Locate the cell with the specified text and output its (x, y) center coordinate. 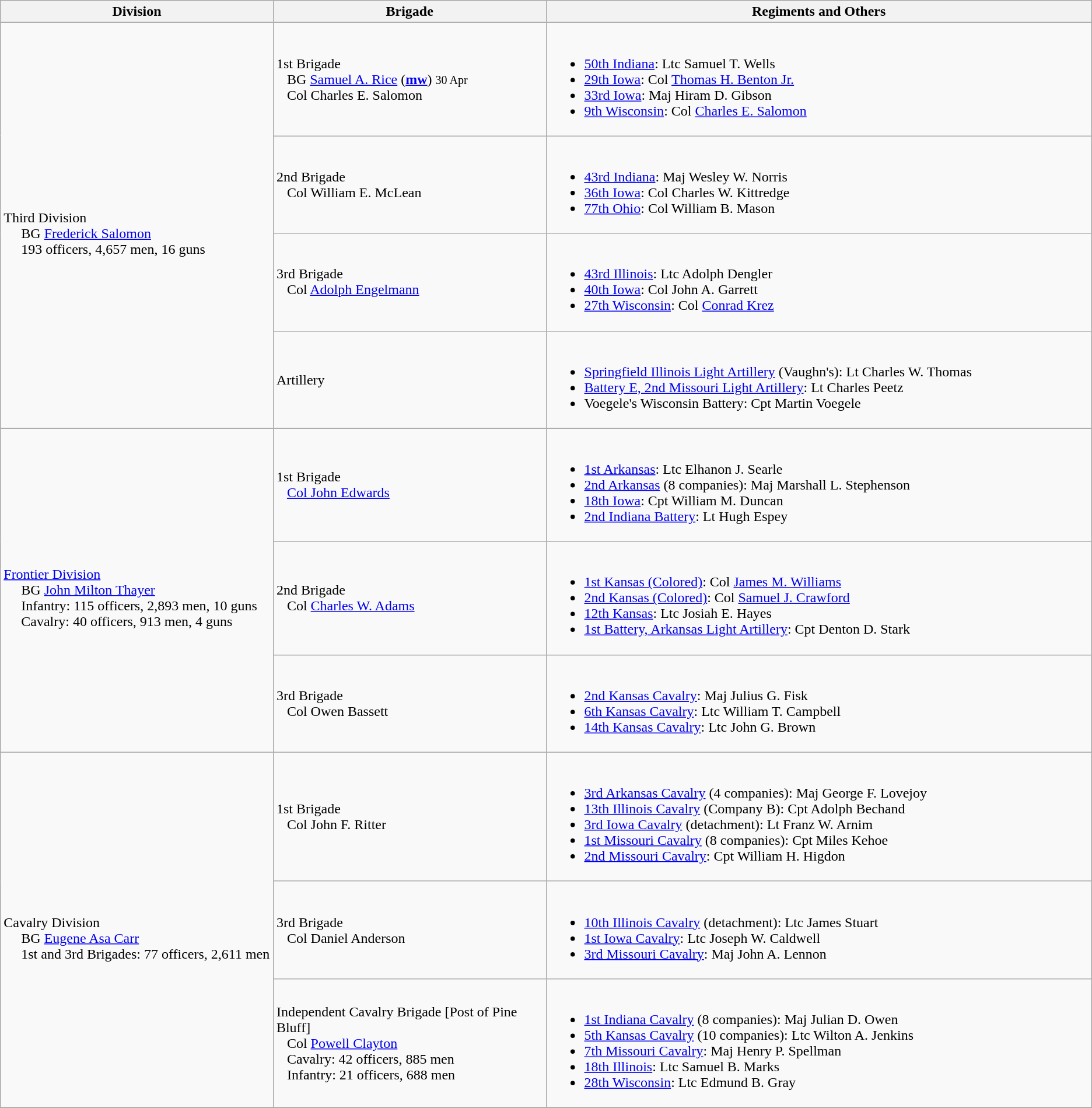
3rd Brigade Col Owen Bassett (409, 704)
50th Indiana: Ltc Samuel T. Wells29th Iowa: Col Thomas H. Benton Jr.33rd Iowa: Maj Hiram D. Gibson9th Wisconsin: Col Charles E. Salomon (819, 79)
2nd Brigade Col Charles W. Adams (409, 598)
10th Illinois Cavalry (detachment): Ltc James Stuart1st Iowa Cavalry: Ltc Joseph W. Caldwell3rd Missouri Cavalry: Maj John A. Lennon (819, 930)
Brigade (409, 12)
2nd Brigade Col William E. McLean (409, 184)
1st Brigade Col John F. Ritter (409, 817)
1st Brigade BG Samuel A. Rice (mw) 30 Apr Col Charles E. Salomon (409, 79)
Artillery (409, 379)
1st Brigade Col John Edwards (409, 485)
Cavalry Division BG Eugene Asa Carr 1st and 3rd Brigades: 77 officers, 2,611 men (137, 930)
Independent Cavalry Brigade [Post of Pine Bluff] Col Powell Clayton Cavalry: 42 officers, 885 men Infantry: 21 officers, 688 men (409, 1043)
Third Division BG Frederick Salomon 193 officers, 4,657 men, 16 guns (137, 225)
43rd Indiana: Maj Wesley W. Norris36th Iowa: Col Charles W. Kittredge77th Ohio: Col William B. Mason (819, 184)
43rd Illinois: Ltc Adolph Dengler40th Iowa: Col John A. Garrett27th Wisconsin: Col Conrad Krez (819, 282)
Frontier Division BG John Milton Thayer Infantry: 115 officers, 2,893 men, 10 guns Cavalry: 40 officers, 913 men, 4 guns (137, 590)
3rd Brigade Col Daniel Anderson (409, 930)
2nd Kansas Cavalry: Maj Julius G. Fisk6th Kansas Cavalry: Ltc William T. Campbell14th Kansas Cavalry: Ltc John G. Brown (819, 704)
Division (137, 12)
Regiments and Others (819, 12)
3rd Brigade Col Adolph Engelmann (409, 282)
